Scan for the cell matching the given text and deliver its (X, Y) coordinate at center. 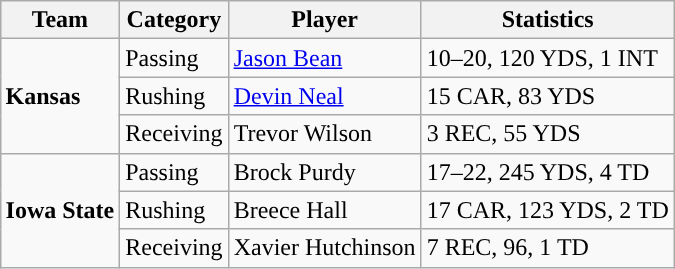
Trevor Wilson (324, 134)
Jason Bean (324, 58)
Xavier Hutchinson (324, 248)
3 REC, 55 YDS (548, 134)
Iowa State (60, 210)
Player (324, 20)
Devin Neal (324, 96)
7 REC, 96, 1 TD (548, 248)
17 CAR, 123 YDS, 2 TD (548, 210)
Kansas (60, 96)
10–20, 120 YDS, 1 INT (548, 58)
Statistics (548, 20)
17–22, 245 YDS, 4 TD (548, 172)
15 CAR, 83 YDS (548, 96)
Team (60, 20)
Category (174, 20)
Breece Hall (324, 210)
Brock Purdy (324, 172)
